Identify which cell holds the provided text, then report its [x, y] central coordinate. 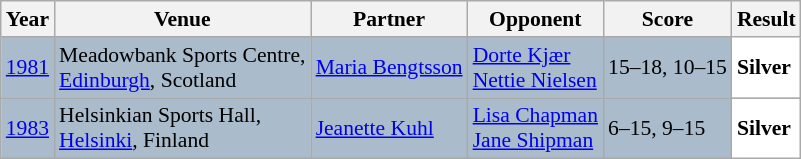
Opponent [536, 19]
Year [28, 19]
6–15, 9–15 [668, 128]
Result [766, 19]
Dorte Kjær Nettie Nielsen [536, 68]
Partner [390, 19]
Jeanette Kuhl [390, 128]
Score [668, 19]
Venue [182, 19]
1983 [28, 128]
15–18, 10–15 [668, 68]
1981 [28, 68]
Maria Bengtsson [390, 68]
Meadowbank Sports Centre,Edinburgh, Scotland [182, 68]
Lisa Chapman Jane Shipman [536, 128]
Helsinkian Sports Hall,Helsinki, Finland [182, 128]
